Find where the given text appears and provide that cell's center as (X, Y) coordinate. 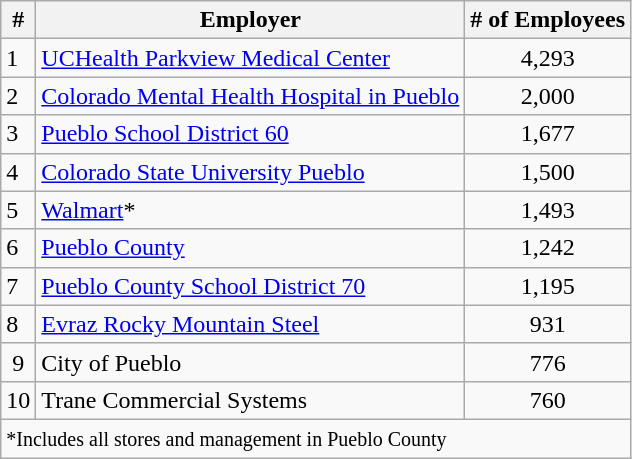
1 (18, 58)
UCHealth Parkview Medical Center (250, 58)
776 (548, 362)
Pueblo County (250, 248)
760 (548, 400)
1,195 (548, 286)
3 (18, 134)
*Includes all stores and management in Pueblo County (316, 438)
5 (18, 210)
2 (18, 96)
6 (18, 248)
8 (18, 324)
1,500 (548, 172)
Colorado State University Pueblo (250, 172)
Employer (250, 20)
4,293 (548, 58)
10 (18, 400)
7 (18, 286)
Colorado Mental Health Hospital in Pueblo (250, 96)
City of Pueblo (250, 362)
931 (548, 324)
1,493 (548, 210)
Pueblo School District 60 (250, 134)
Trane Commercial Systems (250, 400)
Pueblo County School District 70 (250, 286)
Walmart* (250, 210)
# of Employees (548, 20)
4 (18, 172)
1,677 (548, 134)
Evraz Rocky Mountain Steel (250, 324)
1,242 (548, 248)
9 (18, 362)
# (18, 20)
2,000 (548, 96)
